Detect which cell encompasses the target text, then output its (X, Y) center coordinate. 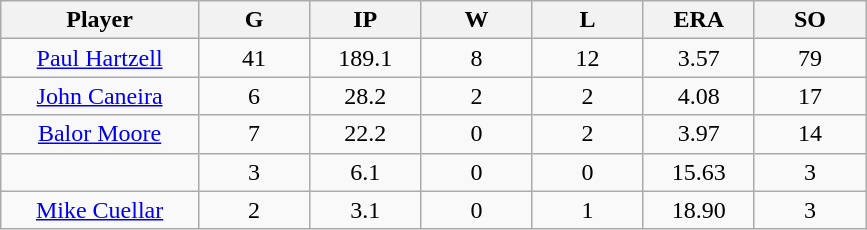
W (476, 20)
15.63 (698, 172)
Player (100, 20)
17 (810, 96)
6 (254, 96)
7 (254, 134)
28.2 (366, 96)
4.08 (698, 96)
IP (366, 20)
John Caneira (100, 96)
SO (810, 20)
Mike Cuellar (100, 210)
3.57 (698, 58)
12 (588, 58)
18.90 (698, 210)
Balor Moore (100, 134)
ERA (698, 20)
3.97 (698, 134)
22.2 (366, 134)
G (254, 20)
1 (588, 210)
3.1 (366, 210)
41 (254, 58)
189.1 (366, 58)
6.1 (366, 172)
L (588, 20)
8 (476, 58)
Paul Hartzell (100, 58)
14 (810, 134)
79 (810, 58)
